Scan for the cell matching the given text and deliver its [x, y] coordinate at center. 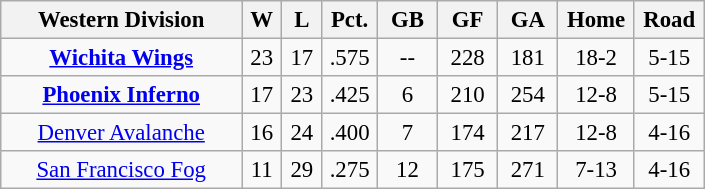
228 [468, 58]
29 [302, 170]
San Francisco Fog [122, 170]
Western Division [122, 20]
181 [528, 58]
.400 [350, 133]
6 [407, 95]
L [302, 20]
GA [528, 20]
.575 [350, 58]
175 [468, 170]
GB [407, 20]
.275 [350, 170]
217 [528, 133]
11 [262, 170]
.425 [350, 95]
210 [468, 95]
271 [528, 170]
Wichita Wings [122, 58]
16 [262, 133]
Denver Avalanche [122, 133]
Road [669, 20]
174 [468, 133]
12 [407, 170]
7 [407, 133]
Home [596, 20]
18-2 [596, 58]
Phoenix Inferno [122, 95]
24 [302, 133]
7-13 [596, 170]
254 [528, 95]
GF [468, 20]
Pct. [350, 20]
-- [407, 58]
W [262, 20]
